Determine the [X, Y] coordinate at the center of the cell enclosing the given text.  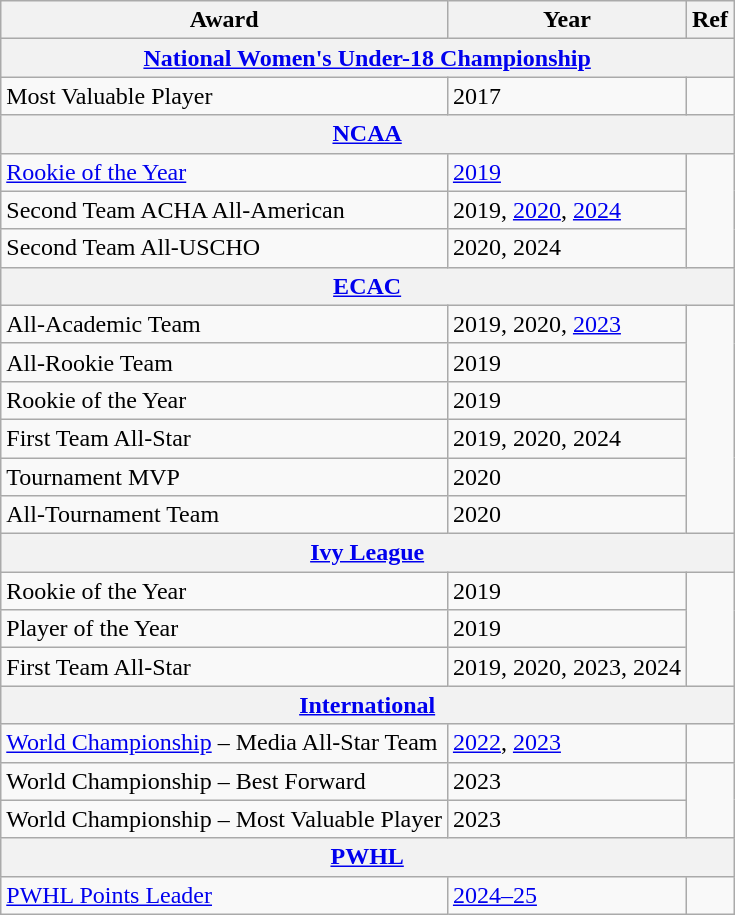
World Championship – Best Forward [224, 781]
All-Academic Team [224, 324]
All-Tournament Team [224, 515]
PWHL [368, 857]
Second Team ACHA All-American [224, 210]
Tournament MVP [224, 477]
NCAA [368, 134]
World Championship – Media All-Star Team [224, 743]
2020, 2024 [566, 248]
2024–25 [566, 895]
International [368, 705]
2019, 2020, 2023 [566, 324]
2022, 2023 [566, 743]
Year [566, 20]
Ref [710, 20]
Ivy League [368, 553]
World Championship – Most Valuable Player [224, 819]
ECAC [368, 286]
2017 [566, 96]
PWHL Points Leader [224, 895]
Player of the Year [224, 629]
All-Rookie Team [224, 362]
Award [224, 20]
Most Valuable Player [224, 96]
2019, 2020, 2023, 2024 [566, 667]
National Women's Under-18 Championship [368, 58]
Second Team All-USCHO [224, 248]
